Scan for the cell matching the given text and deliver its (X, Y) coordinate at center. 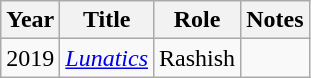
Title (107, 20)
Rashish (198, 58)
Notes (275, 20)
2019 (30, 58)
Lunatics (107, 58)
Year (30, 20)
Role (198, 20)
